Capture the cell that displays the provided text and extract its [X, Y] central coordinate. 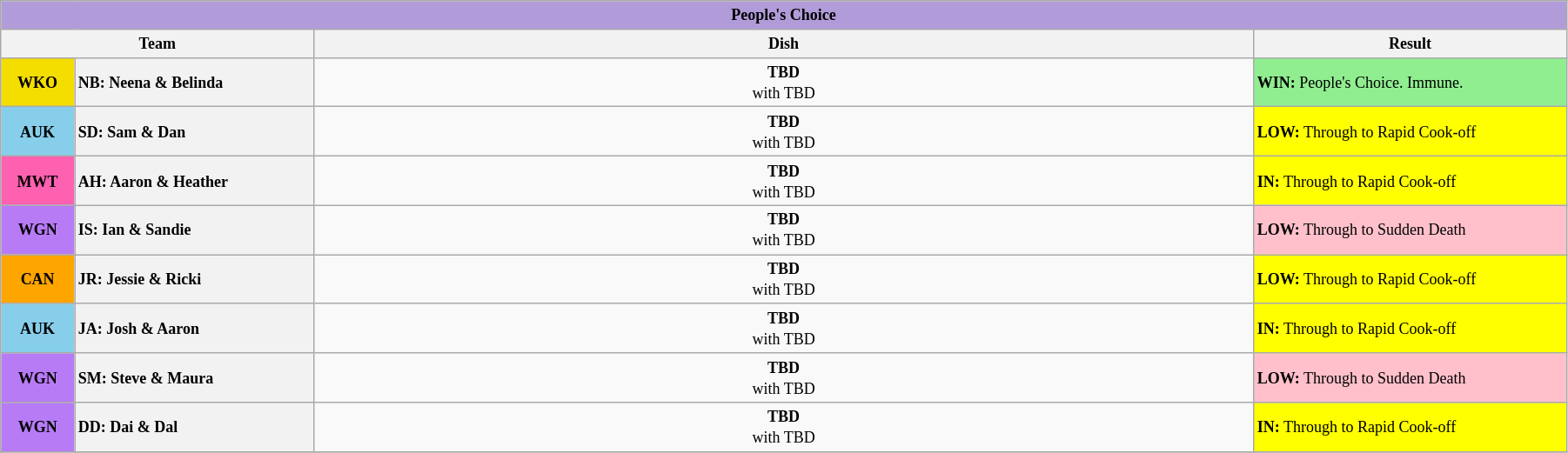
WIN: People's Choice. Immune. [1410, 82]
MWT [38, 181]
IS: Ian & Sandie [195, 230]
NB: Neena & Belinda [195, 82]
DD: Dai & Dal [195, 428]
AH: Aaron & Heather [195, 181]
WKO [38, 82]
SD: Sam & Dan [195, 132]
JR: Jessie & Ricki [195, 280]
People's Choice [784, 16]
Result [1410, 43]
SM: Steve & Maura [195, 377]
Dish [784, 43]
Team [157, 43]
CAN [38, 280]
JA: Josh & Aaron [195, 329]
